Locate the cell with the specified text and output its (X, Y) center coordinate. 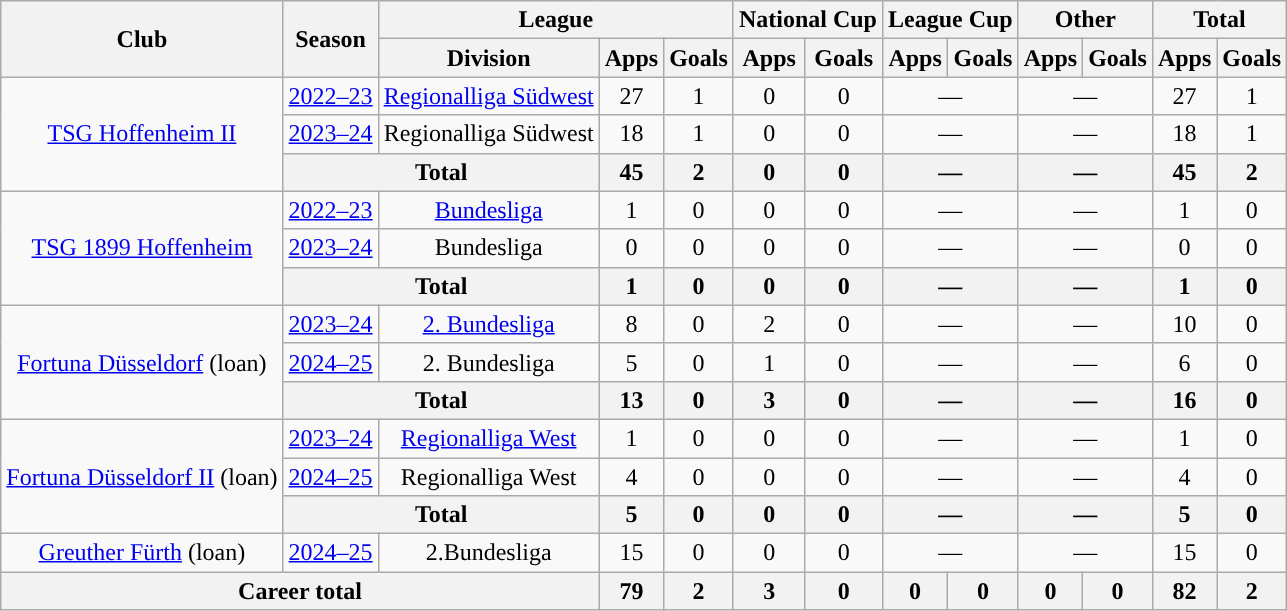
2.Bundesliga (488, 553)
League (556, 20)
6 (1184, 362)
Fortuna Düsseldorf II (loan) (142, 476)
Season (330, 39)
Career total (300, 591)
82 (1184, 591)
League Cup (950, 20)
TSG 1899 Hoffenheim (142, 248)
Greuther Fürth (loan) (142, 553)
13 (631, 400)
Fortuna Düsseldorf (loan) (142, 362)
79 (631, 591)
Division (488, 58)
Club (142, 39)
Other (1085, 20)
National Cup (808, 20)
10 (1184, 324)
TSG Hoffenheim II (142, 134)
8 (631, 324)
16 (1184, 400)
